Capture the cell that displays the provided text and extract its (X, Y) central coordinate. 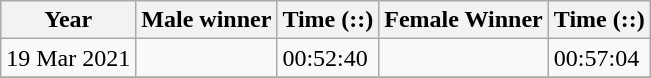
Female Winner (464, 20)
19 Mar 2021 (68, 58)
00:52:40 (328, 58)
00:57:04 (599, 58)
Year (68, 20)
Male winner (206, 20)
